Pinpoint the cell where the given text exists, returning its (X, Y) midpoint coordinate. 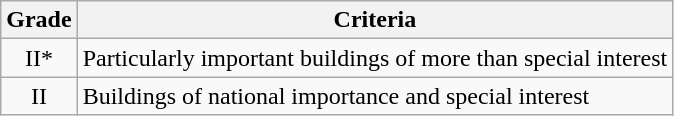
II (39, 96)
II* (39, 58)
Grade (39, 20)
Criteria (375, 20)
Particularly important buildings of more than special interest (375, 58)
Buildings of national importance and special interest (375, 96)
